From the cell containing the given text, extract its center point as [X, Y] coordinate. 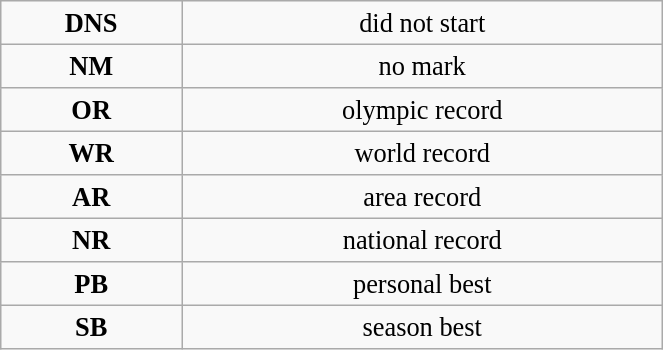
national record [422, 240]
NM [92, 66]
DNS [92, 22]
did not start [422, 22]
season best [422, 327]
AR [92, 197]
SB [92, 327]
PB [92, 284]
personal best [422, 284]
NR [92, 240]
area record [422, 197]
olympic record [422, 109]
world record [422, 153]
no mark [422, 66]
WR [92, 153]
OR [92, 109]
